Locate the cell with the specified text and output its [X, Y] center coordinate. 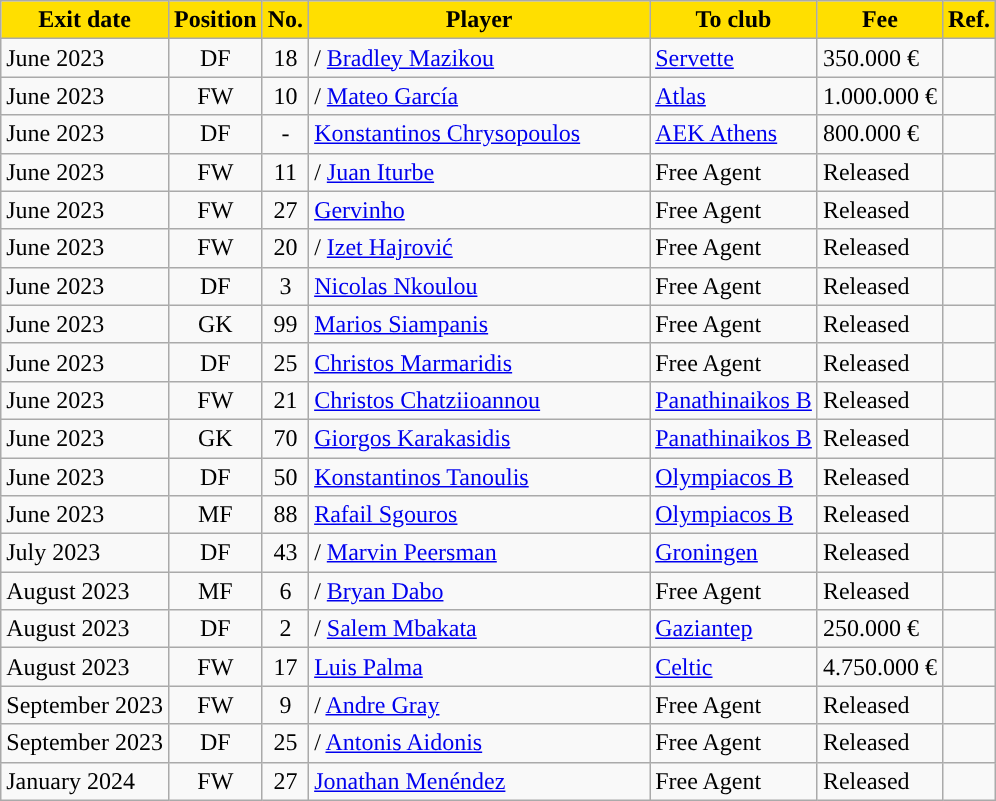
17 [285, 667]
18 [285, 58]
Position [215, 20]
January 2024 [85, 781]
Jonathan Menéndez [480, 781]
/ Marvin Peersman [480, 553]
Atlas [734, 96]
50 [285, 477]
43 [285, 553]
Exit date [85, 20]
Fee [880, 20]
Nicolas Nkoulou [480, 286]
/ Antonis Aidonis [480, 743]
/ Izet Hajrović [480, 248]
To club [734, 20]
Rafail Sgouros [480, 515]
20 [285, 248]
Giorgos Karakasidis [480, 438]
6 [285, 591]
1.000.000 € [880, 96]
/ Andre Gray [480, 705]
No. [285, 20]
/ Bradley Mazikou [480, 58]
Servette [734, 58]
70 [285, 438]
Ref. [968, 20]
Gaziantep [734, 629]
Christos Marmaridis [480, 362]
99 [285, 324]
Marios Siampanis [480, 324]
350.000 € [880, 58]
July 2023 [85, 553]
Player [480, 20]
/ Juan Iturbe [480, 172]
88 [285, 515]
Christos Chatziioannou [480, 400]
Gervinho [480, 210]
9 [285, 705]
4.750.000 € [880, 667]
10 [285, 96]
3 [285, 286]
21 [285, 400]
2 [285, 629]
AEK Athens [734, 134]
800.000 € [880, 134]
Konstantinos Tanoulis [480, 477]
- [285, 134]
/ Bryan Dabo [480, 591]
250.000 € [880, 629]
Luis Palma [480, 667]
/ Salem Mbakata [480, 629]
11 [285, 172]
Konstantinos Chrysopoulos [480, 134]
Groningen [734, 553]
Celtic [734, 667]
/ Mateo García [480, 96]
